Pinpoint the cell where the given text exists, returning its (X, Y) midpoint coordinate. 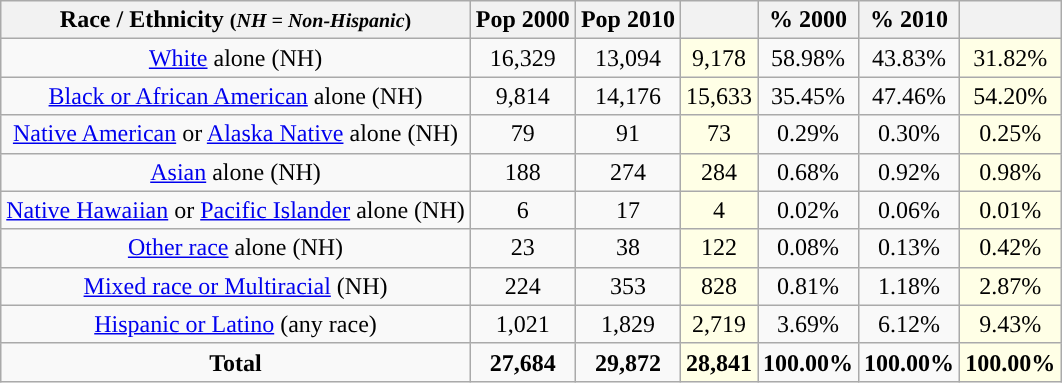
% 2010 (910, 20)
224 (522, 286)
0.81% (808, 286)
1.18% (910, 286)
Native Hawaiian or Pacific Islander alone (NH) (236, 210)
0.08% (808, 248)
1,829 (628, 324)
9,178 (718, 58)
Mixed race or Multiracial (NH) (236, 286)
284 (718, 172)
2,719 (718, 324)
28,841 (718, 362)
6.12% (910, 324)
Total (236, 362)
38 (628, 248)
Black or African American alone (NH) (236, 96)
2.87% (1010, 286)
Native American or Alaska Native alone (NH) (236, 134)
9,814 (522, 96)
91 (628, 134)
Hispanic or Latino (any race) (236, 324)
58.98% (808, 58)
35.45% (808, 96)
13,094 (628, 58)
27,684 (522, 362)
274 (628, 172)
White alone (NH) (236, 58)
% 2000 (808, 20)
Race / Ethnicity (NH = Non-Hispanic) (236, 20)
188 (522, 172)
0.42% (1010, 248)
14,176 (628, 96)
73 (718, 134)
Pop 2010 (628, 20)
353 (628, 286)
0.25% (1010, 134)
0.30% (910, 134)
54.20% (1010, 96)
17 (628, 210)
9.43% (1010, 324)
1,021 (522, 324)
Other race alone (NH) (236, 248)
0.02% (808, 210)
0.13% (910, 248)
29,872 (628, 362)
Pop 2000 (522, 20)
Asian alone (NH) (236, 172)
31.82% (1010, 58)
16,329 (522, 58)
6 (522, 210)
4 (718, 210)
0.29% (808, 134)
828 (718, 286)
122 (718, 248)
23 (522, 248)
0.98% (1010, 172)
3.69% (808, 324)
0.92% (910, 172)
0.68% (808, 172)
79 (522, 134)
47.46% (910, 96)
0.01% (1010, 210)
0.06% (910, 210)
15,633 (718, 96)
43.83% (910, 58)
